Determine the [X, Y] coordinate at the center of the cell enclosing the given text.  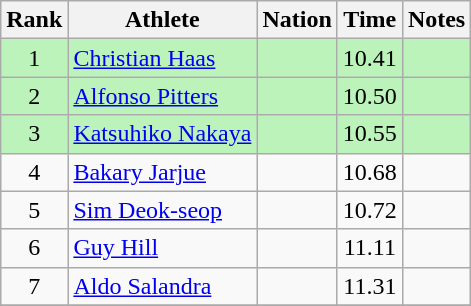
4 [34, 172]
7 [34, 286]
Alfonso Pitters [162, 96]
1 [34, 58]
Guy Hill [162, 248]
5 [34, 210]
Bakary Jarjue [162, 172]
2 [34, 96]
11.31 [370, 286]
Time [370, 20]
Nation [297, 20]
Katsuhiko Nakaya [162, 134]
Athlete [162, 20]
6 [34, 248]
Christian Haas [162, 58]
11.11 [370, 248]
10.55 [370, 134]
Rank [34, 20]
10.41 [370, 58]
10.68 [370, 172]
Notes [436, 20]
10.72 [370, 210]
Aldo Salandra [162, 286]
10.50 [370, 96]
3 [34, 134]
Sim Deok-seop [162, 210]
